Locate the cell with the specified text and output its [X, Y] center coordinate. 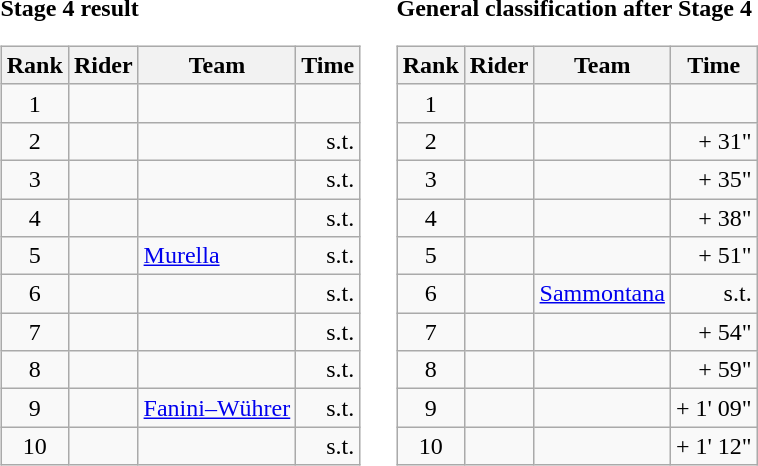
Murella [217, 256]
+ 31" [714, 141]
+ 51" [714, 256]
+ 38" [714, 217]
+ 59" [714, 370]
+ 1' 12" [714, 446]
+ 54" [714, 332]
Sammontana [602, 294]
Fanini–Wührer [217, 408]
+ 1' 09" [714, 408]
+ 35" [714, 179]
